Provide the [X, Y] coordinate of the cell's center where the given text is located.  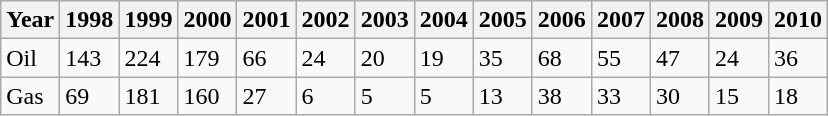
55 [620, 58]
2001 [266, 20]
2006 [562, 20]
179 [208, 58]
143 [90, 58]
66 [266, 58]
Oil [30, 58]
36 [798, 58]
2005 [502, 20]
1998 [90, 20]
47 [680, 58]
2003 [384, 20]
2008 [680, 20]
68 [562, 58]
6 [326, 96]
Year [30, 20]
15 [738, 96]
13 [502, 96]
30 [680, 96]
160 [208, 96]
Gas [30, 96]
2009 [738, 20]
2010 [798, 20]
69 [90, 96]
38 [562, 96]
35 [502, 58]
27 [266, 96]
33 [620, 96]
181 [148, 96]
2004 [444, 20]
2002 [326, 20]
20 [384, 58]
18 [798, 96]
2007 [620, 20]
19 [444, 58]
1999 [148, 20]
224 [148, 58]
2000 [208, 20]
